Return the (X, Y) coordinate for the center point of the cell that contains the specified text.  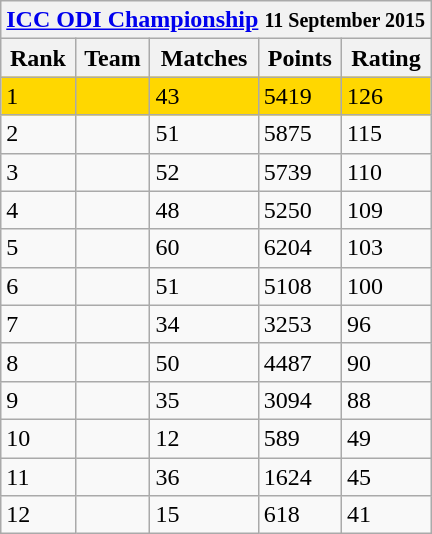
52 (204, 172)
11 (38, 477)
1 (38, 96)
Team (112, 58)
3094 (300, 400)
4487 (300, 362)
5875 (300, 134)
3253 (300, 324)
Points (300, 58)
96 (386, 324)
5 (38, 248)
5250 (300, 210)
Rank (38, 58)
35 (204, 400)
6204 (300, 248)
60 (204, 248)
3 (38, 172)
110 (386, 172)
103 (386, 248)
4 (38, 210)
48 (204, 210)
10 (38, 438)
5739 (300, 172)
50 (204, 362)
9 (38, 400)
ICC ODI Championship 11 September 2015 (216, 20)
8 (38, 362)
36 (204, 477)
41 (386, 515)
6 (38, 286)
589 (300, 438)
45 (386, 477)
Rating (386, 58)
88 (386, 400)
7 (38, 324)
5108 (300, 286)
90 (386, 362)
5419 (300, 96)
15 (204, 515)
49 (386, 438)
109 (386, 210)
34 (204, 324)
1624 (300, 477)
126 (386, 96)
2 (38, 134)
115 (386, 134)
43 (204, 96)
Matches (204, 58)
100 (386, 286)
618 (300, 515)
